Detect which cell encompasses the target text, then output its (x, y) center coordinate. 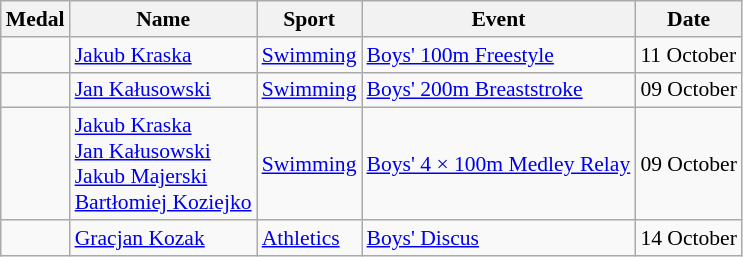
11 October (688, 55)
Boys' 200m Breaststroke (499, 90)
Boys' Discus (499, 238)
14 October (688, 238)
Date (688, 19)
Jakub KraskaJan KałusowskiJakub MajerskiBartłomiej Koziejko (164, 164)
Sport (310, 19)
Boys' 4 × 100m Medley Relay (499, 164)
Jakub Kraska (164, 55)
Gracjan Kozak (164, 238)
Boys' 100m Freestyle (499, 55)
Jan Kałusowski (164, 90)
Medal (36, 19)
Athletics (310, 238)
Name (164, 19)
Event (499, 19)
